From the cell containing the given text, extract its center point as [X, Y] coordinate. 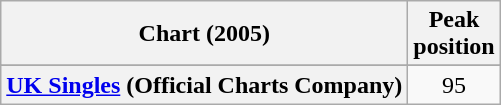
Chart (2005) [204, 34]
Peak position [454, 34]
95 [454, 85]
UK Singles (Official Charts Company) [204, 85]
